Provide the [x, y] coordinate of the cell's center where the given text is located.  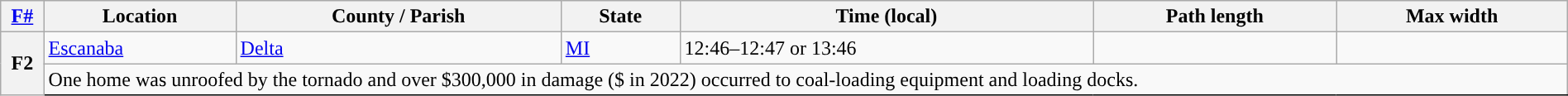
Delta [399, 48]
Time (local) [887, 17]
F# [22, 17]
Escanaba [140, 48]
12:46–12:47 or 13:46 [887, 48]
Path length [1215, 17]
State [620, 17]
F2 [22, 64]
MI [620, 48]
Location [140, 17]
County / Parish [399, 17]
One home was unroofed by the tornado and over $300,000 in damage ($ in 2022) occurred to coal-loading equipment and loading docks. [806, 79]
Max width [1452, 17]
